Scan for the cell matching the given text and deliver its (x, y) coordinate at center. 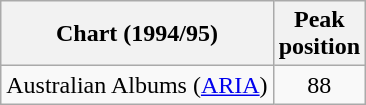
Peakposition (319, 34)
Chart (1994/95) (137, 34)
Australian Albums (ARIA) (137, 85)
88 (319, 85)
